Provide the (x, y) coordinate of the cell's center where the given text is located.  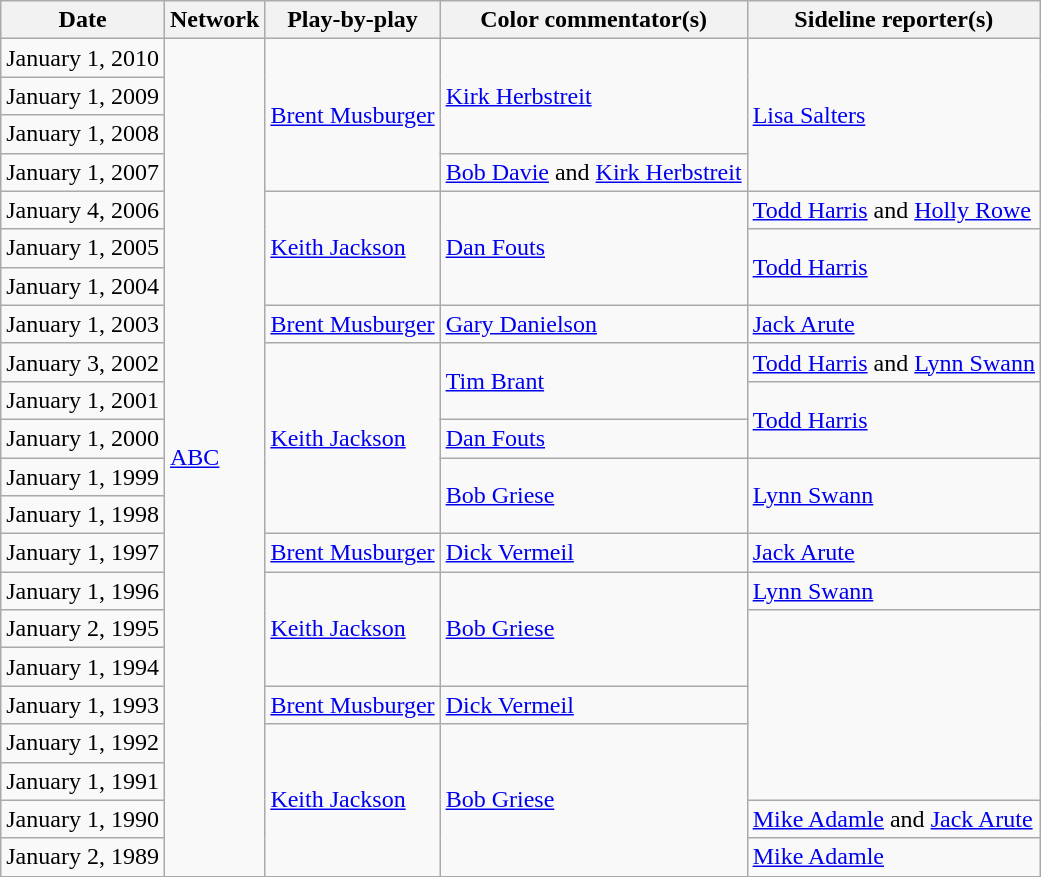
Kirk Herbstreit (594, 96)
ABC (214, 458)
Play-by-play (352, 20)
January 1, 2009 (83, 96)
Tim Brant (594, 381)
Gary Danielson (594, 324)
January 2, 1989 (83, 857)
January 1, 2003 (83, 324)
Mike Adamle and Jack Arute (894, 819)
January 1, 1999 (83, 477)
January 1, 1993 (83, 705)
Bob Davie and Kirk Herbstreit (594, 172)
January 1, 2005 (83, 248)
Color commentator(s) (594, 20)
January 1, 2001 (83, 400)
Sideline reporter(s) (894, 20)
January 1, 1997 (83, 553)
January 1, 1998 (83, 515)
Todd Harris and Lynn Swann (894, 362)
January 1, 2010 (83, 58)
January 4, 2006 (83, 210)
January 1, 1994 (83, 667)
January 1, 2004 (83, 286)
January 1, 1992 (83, 743)
January 1, 2000 (83, 438)
January 1, 1990 (83, 819)
Todd Harris and Holly Rowe (894, 210)
Mike Adamle (894, 857)
January 2, 1995 (83, 629)
Date (83, 20)
January 3, 2002 (83, 362)
Network (214, 20)
January 1, 2007 (83, 172)
Lisa Salters (894, 115)
January 1, 1991 (83, 781)
January 1, 2008 (83, 134)
January 1, 1996 (83, 591)
